Detect which cell encompasses the target text, then output its (X, Y) center coordinate. 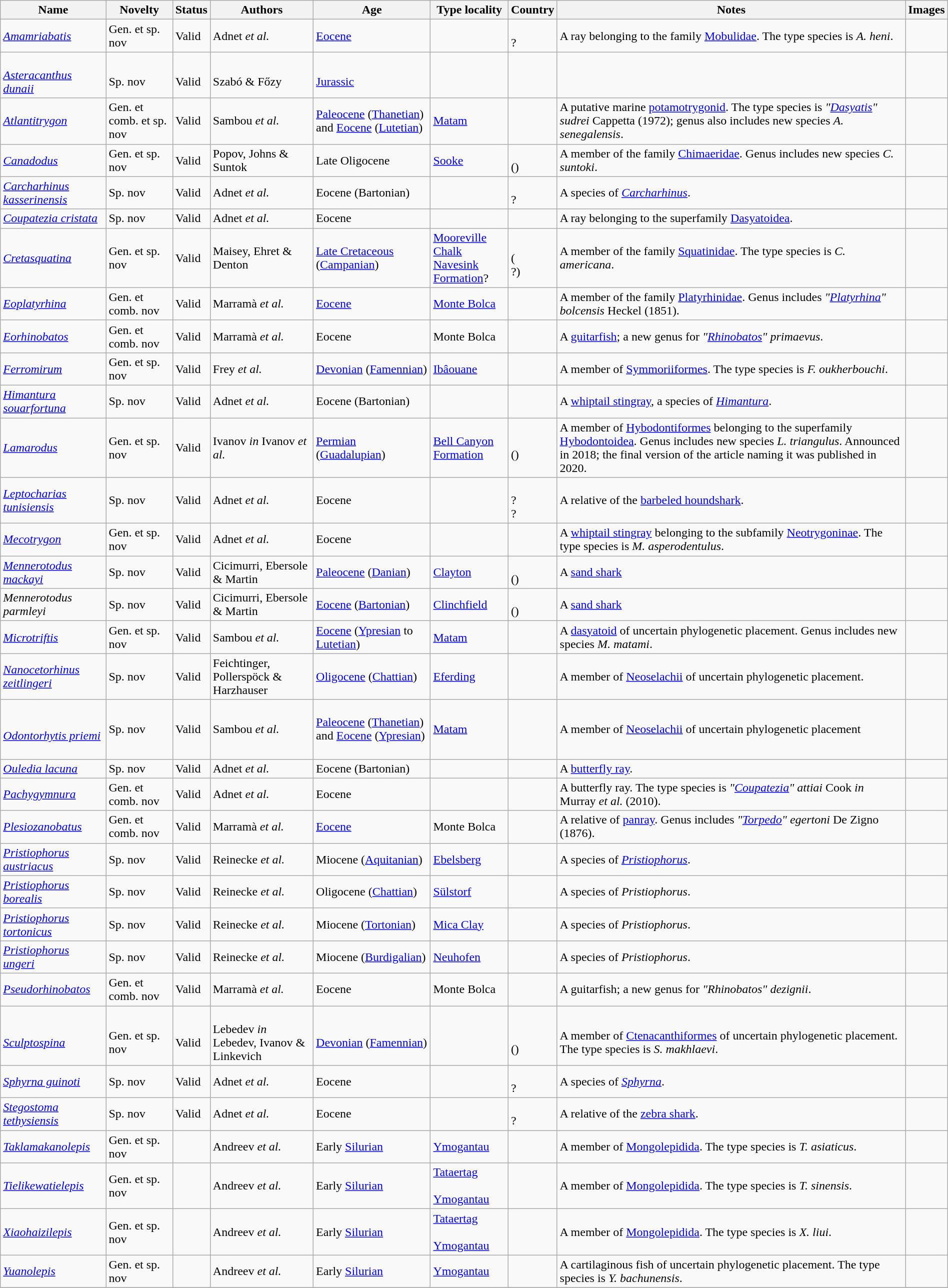
Ibâouane (469, 369)
Name (53, 10)
Leptocharias tunisiensis (53, 500)
Taklamakanolepis (53, 1147)
Plesiozanobatus (53, 827)
Mennerotodus parmleyi (53, 605)
Bell Canyon Formation (469, 448)
Ivanov in Ivanov et al. (261, 448)
Clinchfield (469, 605)
Authors (261, 10)
Coupatezia cristata (53, 218)
A whiptail stingray belonging to the subfamily Neotrygoninae. The type species is M. asperodentulus. (731, 540)
Sphyrna guinoti (53, 1082)
Pristiophorus tortonicus (53, 924)
A dasyatoid of uncertain phylogenetic placement. Genus includes new species M. matami. (731, 637)
A guitarfish; a new genus for "Rhinobatos" dezignii. (731, 989)
Stegostoma tethysiensis (53, 1114)
A member of Neoselachii of uncertain phylogenetic placement (731, 729)
Pristiophorus austriacus (53, 859)
Yuanolepis (53, 1271)
Miocene (Aquitanian) (372, 859)
Nanocetorhinus zeitlingeri (53, 676)
Miocene (Burdigalian) (372, 957)
A cartilaginous fish of uncertain phylogenetic placement. The type species is Y. bachunensis. (731, 1271)
Carcharhinus kasserinensis (53, 193)
Late Oligocene (372, 160)
A whiptail stingray, a species of Himantura. (731, 401)
Xiaohaizilepis (53, 1232)
?? (532, 500)
A ray belonging to the superfamily Dasyatoidea. (731, 218)
A putative marine potamotrygonid. The type species is "Dasyatis" sudrei Cappetta (1972); genus also includes new species A. senegalensis. (731, 121)
Clayton (469, 572)
Sooke (469, 160)
Eoplatyrhina (53, 304)
Lamarodus (53, 448)
Lebedev in Lebedev, Ivanov & Linkevich (261, 1036)
Notes (731, 10)
Canadodus (53, 160)
Ferromirum (53, 369)
Himantura souarfortuna (53, 401)
Odontorhytis priemi (53, 729)
Pachygymnura (53, 794)
Paleocene (Danian) (372, 572)
Sülstorf (469, 892)
Age (372, 10)
A member of Mongolepidida. The type species is T. sinensis. (731, 1186)
Novelty (139, 10)
Jurassic (372, 75)
Ebelsberg (469, 859)
Ouledia lacuna (53, 768)
Country (532, 10)
A member of Neoselachii of uncertain phylogenetic placement. (731, 676)
Popov, Johns & Suntok (261, 160)
A member of Mongolepidida. The type species is T. asiaticus. (731, 1147)
Images (926, 10)
Tielikewatielepis (53, 1186)
Pristiophorus borealis (53, 892)
Microtriftis (53, 637)
Permian (Guadalupian) (372, 448)
Maisey, Ehret & Denton (261, 258)
A species of Carcharhinus. (731, 193)
A guitarfish; a new genus for "Rhinobatos" primaevus. (731, 336)
A member of the family Chimaeridae. Genus includes new species C. suntoki. (731, 160)
Pristiophorus ungeri (53, 957)
Atlantitrygon (53, 121)
A relative of the barbeled houndshark. (731, 500)
Sculptospina (53, 1036)
Amamriabatis (53, 36)
Mica Clay (469, 924)
A member of Symmoriiformes. The type species is F. oukherbouchi. (731, 369)
Miocene (Tortonian) (372, 924)
A member of the family Squatinidae. The type species is C. americana. (731, 258)
A species of Sphyrna. (731, 1082)
Pseudorhinobatos (53, 989)
(?) (532, 258)
Szabó & Főzy (261, 75)
Mecotrygon (53, 540)
A butterfly ray. (731, 768)
Asteracanthus dunaii (53, 75)
Mooreville ChalkNavesink Formation? (469, 258)
Status (191, 10)
A relative of panray. Genus includes "Torpedo" egertoni De Zigno (1876). (731, 827)
A relative of the zebra shark. (731, 1114)
Type locality (469, 10)
Eferding (469, 676)
Gen. et comb. et sp. nov (139, 121)
Mennerotodus mackayi (53, 572)
Eorhinobatos (53, 336)
A butterfly ray. The type species is "Coupatezia" attiai Cook in Murray et al. (2010). (731, 794)
Frey et al. (261, 369)
A member of the family Platyrhinidae. Genus includes "Platyrhina" bolcensis Heckel (1851). (731, 304)
Neuhofen (469, 957)
Paleocene (Thanetian) and Eocene (Ypresian) (372, 729)
Eocene (Ypresian to Lutetian) (372, 637)
A member of Ctenacanthiformes of uncertain phylogenetic placement. The type species is S. makhlaevi. (731, 1036)
A member of Mongolepidida. The type species is X. liui. (731, 1232)
Late Cretaceous (Campanian) (372, 258)
Cretasquatina (53, 258)
Feichtinger, Pollerspöck & Harzhauser (261, 676)
Paleocene (Thanetian) and Eocene (Lutetian) (372, 121)
A ray belonging to the family Mobulidae. The type species is A. heni. (731, 36)
